Return the [X, Y] coordinate for the center point of the cell that contains the specified text.  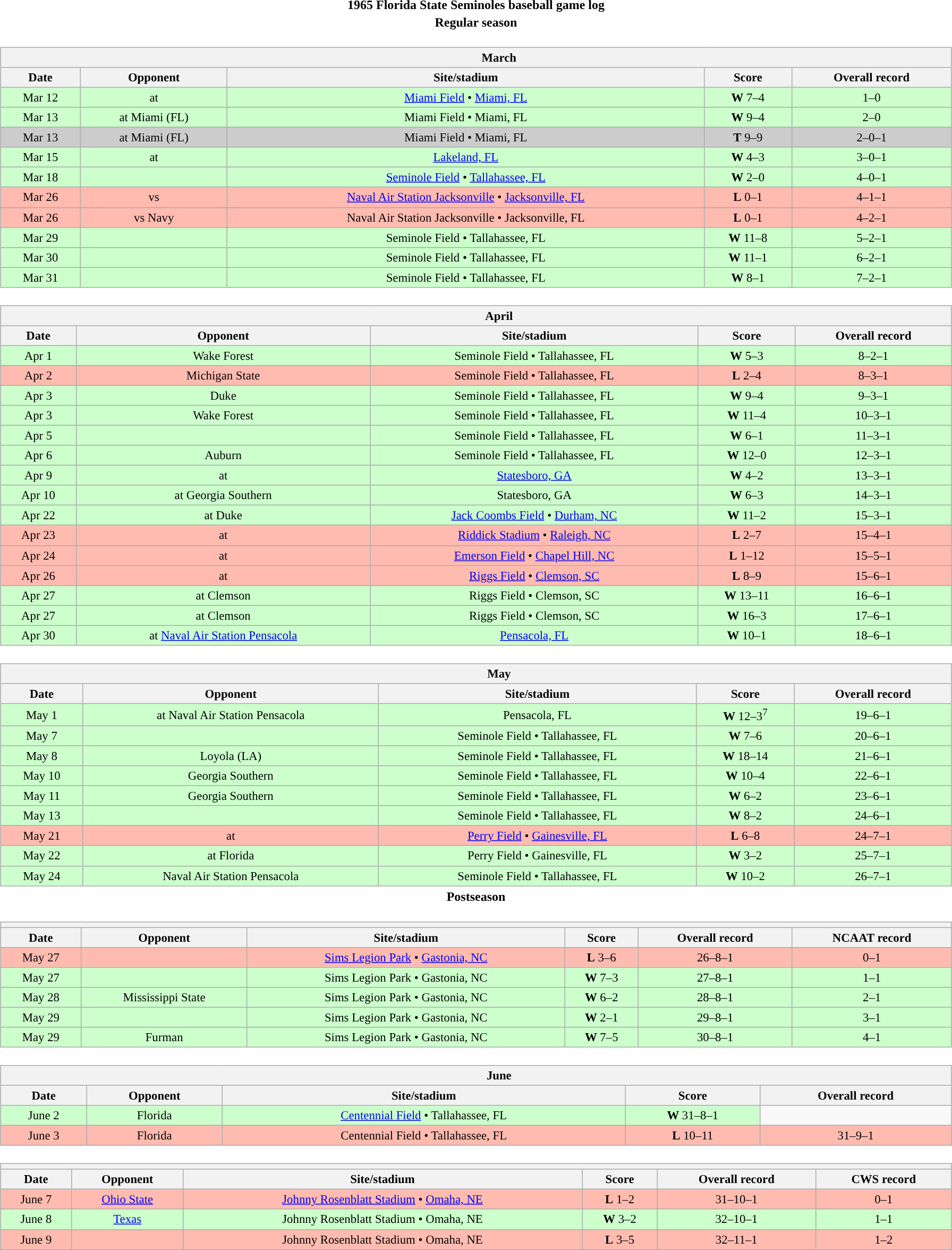
1–2 [883, 1239]
24–6–1 [873, 816]
Mar 15 [40, 157]
W 2–0 [748, 178]
W 8–1 [748, 277]
Michigan State [223, 376]
5–2–1 [871, 238]
May 8 [42, 756]
May 28 [41, 997]
W 5–3 [746, 356]
W 7–3 [601, 977]
Auburn [223, 455]
vs [154, 197]
Apr 5 [38, 435]
12–3–1 [873, 455]
Ohio State [127, 1200]
T 9–9 [748, 138]
Apr 30 [38, 635]
W 7–5 [601, 1037]
L 1–2 [620, 1200]
22–6–1 [873, 776]
26–8–1 [715, 957]
20–6–1 [873, 736]
June 8 [36, 1219]
Loyola (LA) [231, 756]
W 11–2 [746, 516]
at Florida [231, 856]
Furman [164, 1037]
24–7–1 [873, 836]
Mar 30 [40, 257]
15–3–1 [873, 516]
W 8–2 [746, 816]
27–8–1 [715, 977]
at Duke [223, 516]
18–6–1 [873, 635]
L 3–5 [620, 1239]
April [476, 316]
Apr 2 [38, 376]
W 31–8–1 [693, 1116]
W 2–1 [601, 1017]
23–6–1 [873, 796]
June [476, 1076]
Mar 31 [40, 277]
2–0–1 [871, 138]
Apr 22 [38, 516]
10–3–1 [873, 416]
May 13 [42, 816]
26–7–1 [873, 876]
L 8–9 [746, 576]
Duke [223, 395]
at Georgia Southern [223, 495]
L 2–7 [746, 535]
Mississippi State [164, 997]
Apr 6 [38, 455]
2–1 [872, 997]
May 10 [42, 776]
May 22 [42, 856]
June 2 [44, 1116]
4–2–1 [871, 217]
7–2–1 [871, 277]
May 24 [42, 876]
W 16–3 [746, 615]
vs Navy [154, 217]
16–6–1 [873, 595]
May 21 [42, 836]
3–0–1 [871, 157]
13–3–1 [873, 476]
31–10–1 [736, 1200]
L 6–8 [746, 836]
Apr 24 [38, 555]
W 4–3 [748, 157]
W 12–0 [746, 455]
32–11–1 [736, 1239]
L 3–6 [601, 957]
4–1–1 [871, 197]
15–4–1 [873, 535]
19–6–1 [873, 715]
2–0 [871, 117]
Jack Coombs Field • Durham, NC [534, 516]
8–3–1 [873, 376]
W 10–1 [746, 635]
Texas [127, 1219]
March [476, 57]
May 11 [42, 796]
14–3–1 [873, 495]
15–5–1 [873, 555]
L 2–4 [746, 376]
1–0 [871, 97]
W 10–2 [746, 876]
W 6–3 [746, 495]
Apr 9 [38, 476]
4–0–1 [871, 178]
Riddick Stadium • Raleigh, NC [534, 535]
29–8–1 [715, 1017]
NCAAT record [872, 937]
W 7–4 [748, 97]
30–8–1 [715, 1037]
25–7–1 [873, 856]
W 7–6 [746, 736]
4–1 [872, 1037]
17–6–1 [873, 615]
June 9 [36, 1239]
Apr 10 [38, 495]
32–10–1 [736, 1219]
3–1 [872, 1017]
Lakeland, FL [466, 157]
May 7 [42, 736]
6–2–1 [871, 257]
W 11–1 [748, 257]
9–3–1 [873, 395]
W 10–4 [746, 776]
L 10–11 [693, 1136]
May [476, 673]
June 7 [36, 1200]
28–8–1 [715, 997]
Apr 1 [38, 356]
CWS record [883, 1179]
31–9–1 [855, 1136]
May 1 [42, 715]
Naval Air Station Pensacola [231, 876]
Emerson Field • Chapel Hill, NC [534, 555]
11–3–1 [873, 435]
W 18–14 [746, 756]
L 1–12 [746, 555]
W 6–1 [746, 435]
Apr 23 [38, 535]
21–6–1 [873, 756]
W 11–4 [746, 416]
Mar 12 [40, 97]
W 12–37 [746, 715]
15–6–1 [873, 576]
8–2–1 [873, 356]
W 11–8 [748, 238]
Apr 26 [38, 576]
Mar 18 [40, 178]
Mar 29 [40, 238]
June 3 [44, 1136]
W 13–11 [746, 595]
W 4–2 [746, 476]
